Locate the cell with the specified text and output its (x, y) center coordinate. 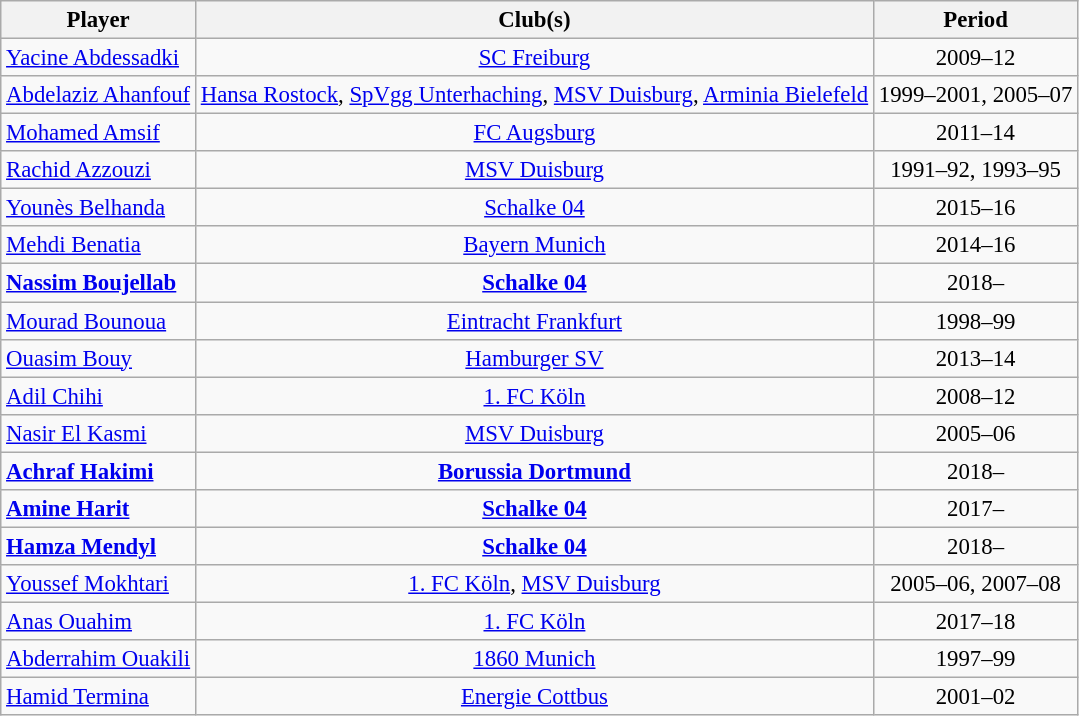
2017–18 (975, 621)
Eintracht Frankfurt (534, 321)
Borussia Dortmund (534, 471)
2005–06 (975, 433)
2011–14 (975, 133)
Mourad Bounoua (98, 321)
Adil Chihi (98, 396)
2015–16 (975, 208)
Abderrahim Ouakili (98, 659)
Energie Cottbus (534, 697)
2001–02 (975, 697)
Youssef Mokhtari (98, 584)
1991–92, 1993–95 (975, 170)
2014–16 (975, 245)
1999–2001, 2005–07 (975, 95)
2017– (975, 509)
Mohamed Amsif (98, 133)
Nassim Boujellab (98, 283)
SC Freiburg (534, 58)
2005–06, 2007–08 (975, 584)
1998–99 (975, 321)
Hamza Mendyl (98, 546)
FC Augsburg (534, 133)
Yacine Abdessadki (98, 58)
Hamburger SV (534, 358)
Player (98, 20)
Achraf Hakimi (98, 471)
Hamid Termina (98, 697)
Mehdi Benatia (98, 245)
1860 Munich (534, 659)
Abdelaziz Ahanfouf (98, 95)
Nasir El Kasmi (98, 433)
Hansa Rostock, SpVgg Unterhaching, MSV Duisburg, Arminia Bielefeld (534, 95)
Amine Harit (98, 509)
Rachid Azzouzi (98, 170)
2009–12 (975, 58)
1997–99 (975, 659)
2013–14 (975, 358)
Club(s) (534, 20)
Younès Belhanda (98, 208)
Period (975, 20)
Anas Ouahim (98, 621)
1. FC Köln, MSV Duisburg (534, 584)
2008–12 (975, 396)
Ouasim Bouy (98, 358)
Bayern Munich (534, 245)
